Identify which cell holds the provided text, then report its (X, Y) central coordinate. 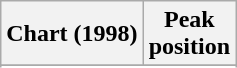
Peakposition (189, 34)
Chart (1998) (72, 34)
